Search for the cell housing the specified text and yield its (x, y) center coordinate. 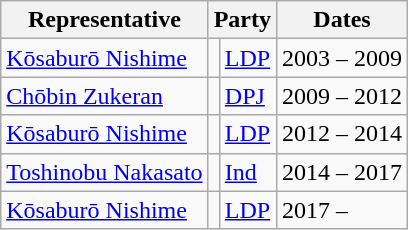
2017 – (342, 210)
Representative (104, 20)
Toshinobu Nakasato (104, 172)
2012 – 2014 (342, 134)
Dates (342, 20)
2014 – 2017 (342, 172)
DPJ (248, 96)
Ind (248, 172)
2009 – 2012 (342, 96)
Party (242, 20)
2003 – 2009 (342, 58)
Chōbin Zukeran (104, 96)
